Search for the cell housing the specified text and yield its [X, Y] center coordinate. 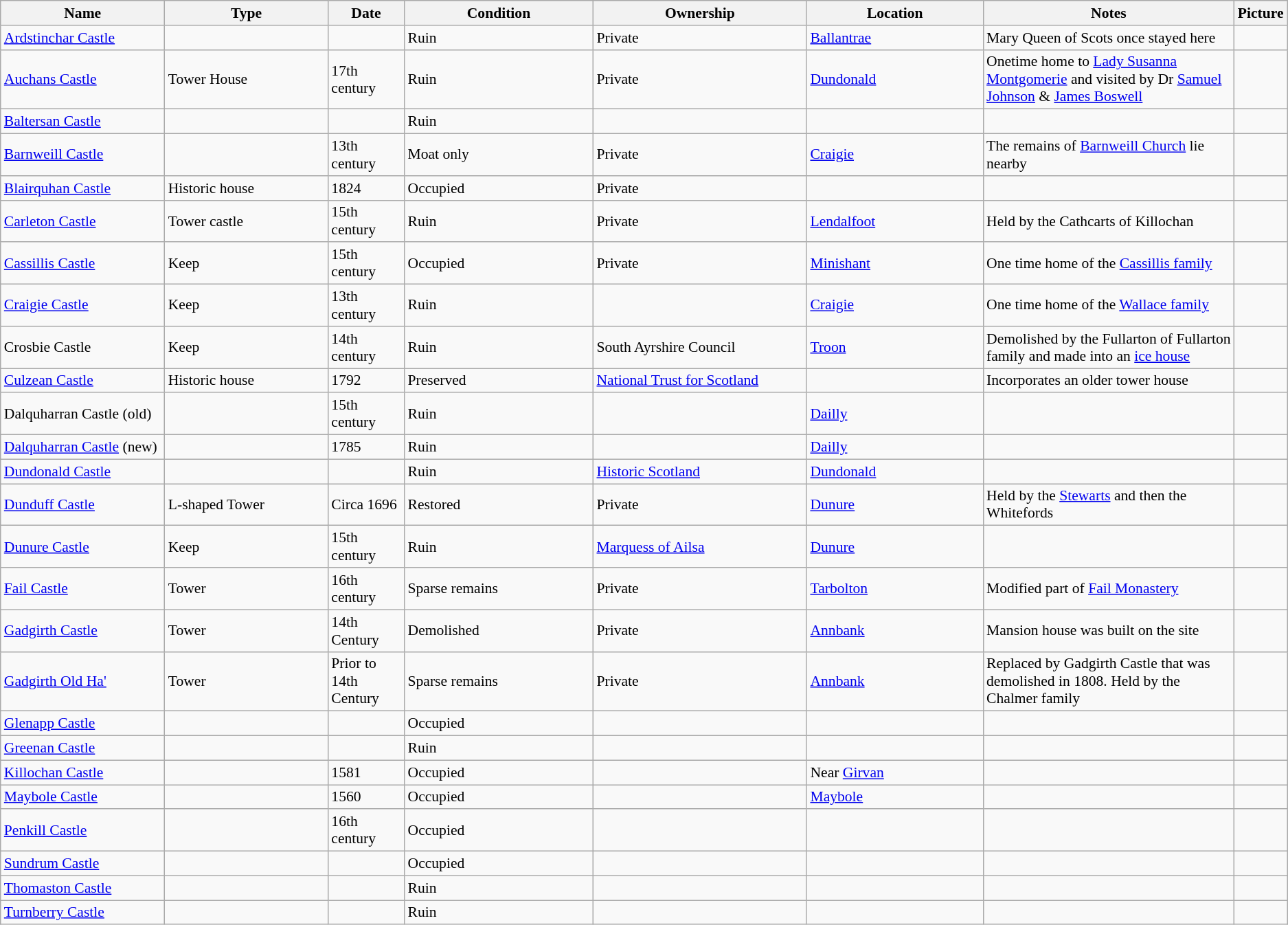
1785 [365, 447]
Baltersan Castle [82, 122]
Killochan Castle [82, 772]
One time home of the Wallace family [1109, 305]
Carleton Castle [82, 221]
Penkill Castle [82, 830]
Troon [894, 348]
South Ayrshire Council [699, 348]
Cassillis Castle [82, 264]
Tower castle [247, 221]
Tower House [247, 80]
Thomaston Castle [82, 888]
Tarbolton [894, 588]
Barnweill Castle [82, 155]
14th century [365, 348]
Restored [499, 504]
Preserved [499, 381]
Mary Queen of Scots once stayed here [1109, 38]
Dundonald Castle [82, 471]
National Trust for Scotland [699, 381]
Dalquharran Castle (new) [82, 447]
17th century [365, 80]
Gadgirth Old Ha' [82, 682]
Replaced by Gadgirth Castle that was demolished in 1808. Held by the Chalmer family [1109, 682]
The remains of Barnweill Church lie nearby [1109, 155]
Ardstinchar Castle [82, 38]
14th Century [365, 631]
Fail Castle [82, 588]
Modified part of Fail Monastery [1109, 588]
Onetime home to Lady Susanna Montgomerie and visited by Dr Samuel Johnson & James Boswell [1109, 80]
Circa 1696 [365, 504]
Culzean Castle [82, 381]
Near Girvan [894, 772]
Moat only [499, 155]
Mansion house was built on the site [1109, 631]
Lendalfoot [894, 221]
Historic Scotland [699, 471]
1792 [365, 381]
Gadgirth Castle [82, 631]
Glenapp Castle [82, 724]
Maybole [894, 797]
Minishant [894, 264]
Held by the Cathcarts of Killochan [1109, 221]
Notes [1109, 13]
Ballantrae [894, 38]
Demolished [499, 631]
Auchans Castle [82, 80]
Picture [1261, 13]
Type [247, 13]
Incorporates an older tower house [1109, 381]
Held by the Stewarts and then the Whitefords [1109, 504]
1560 [365, 797]
Ownership [699, 13]
Maybole Castle [82, 797]
Blairquhan Castle [82, 188]
Craigie Castle [82, 305]
Condition [499, 13]
Location [894, 13]
Prior to 14th Century [365, 682]
Dunduff Castle [82, 504]
Dunure Castle [82, 547]
Demolished by the Fullarton of Fullarton family and made into an ice house [1109, 348]
One time home of the Cassillis family [1109, 264]
Turnberry Castle [82, 913]
Marquess of Ailsa [699, 547]
Dalquharran Castle (old) [82, 414]
1824 [365, 188]
Date [365, 13]
Sundrum Castle [82, 864]
1581 [365, 772]
Crosbie Castle [82, 348]
Name [82, 13]
Greenan Castle [82, 748]
L-shaped Tower [247, 504]
